Return [x, y] of the center of cell containing provided text 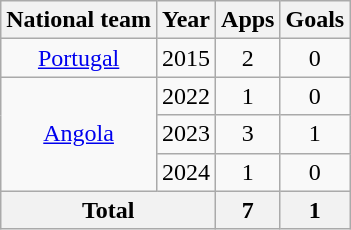
7 [248, 210]
3 [248, 134]
2 [248, 58]
2023 [186, 134]
Total [108, 210]
2022 [186, 96]
Apps [248, 20]
National team [79, 20]
2024 [186, 172]
Goals [315, 20]
Portugal [79, 58]
Angola [79, 134]
Year [186, 20]
2015 [186, 58]
